Return the (X, Y) coordinate for the center point of the cell that contains the specified text.  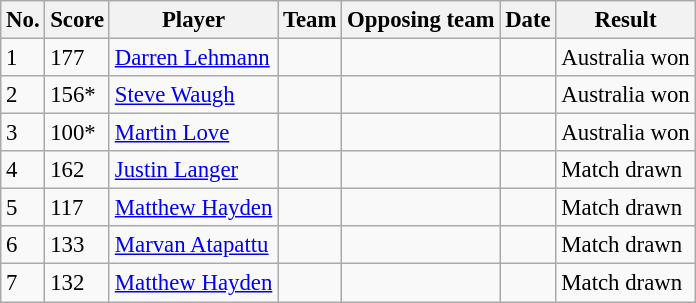
Marvan Atapattu (193, 245)
6 (23, 245)
177 (78, 58)
2 (23, 95)
1 (23, 58)
No. (23, 20)
3 (23, 133)
132 (78, 283)
100* (78, 133)
Player (193, 20)
Result (626, 20)
4 (23, 170)
Date (528, 20)
117 (78, 208)
5 (23, 208)
Justin Langer (193, 170)
156* (78, 95)
Darren Lehmann (193, 58)
7 (23, 283)
162 (78, 170)
Opposing team (421, 20)
133 (78, 245)
Martin Love (193, 133)
Team (310, 20)
Steve Waugh (193, 95)
Score (78, 20)
